Capture the cell that displays the provided text and extract its [X, Y] central coordinate. 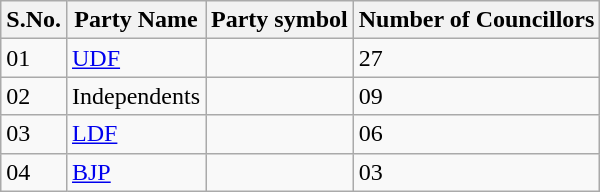
02 [34, 96]
BJP [136, 172]
UDF [136, 58]
Independents [136, 96]
01 [34, 58]
LDF [136, 134]
Party symbol [280, 20]
Number of Councillors [476, 20]
06 [476, 134]
27 [476, 58]
04 [34, 172]
Party Name [136, 20]
09 [476, 96]
S.No. [34, 20]
